Identify which cell holds the provided text, then report its (X, Y) central coordinate. 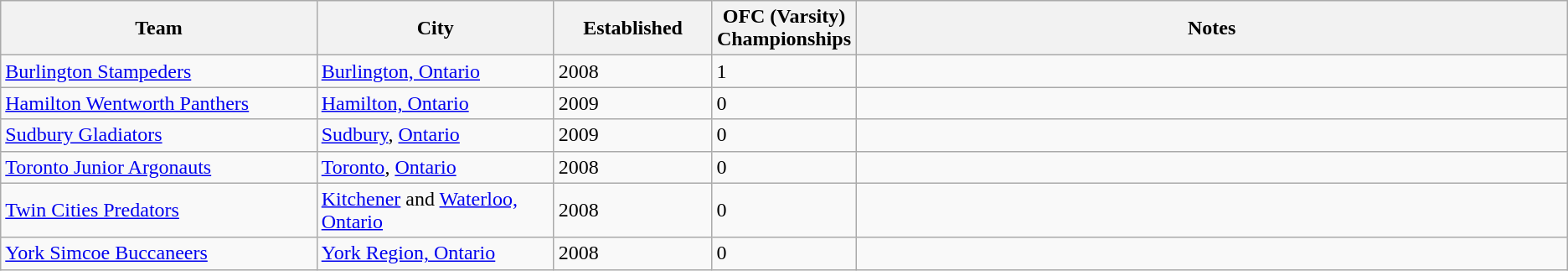
Toronto, Ontario (436, 167)
Team (159, 29)
Sudbury, Ontario (436, 135)
Hamilton Wentworth Panthers (159, 103)
Twin Cities Predators (159, 210)
Burlington Stampeders (159, 71)
1 (784, 71)
York Simcoe Buccaneers (159, 253)
Burlington, Ontario (436, 71)
Hamilton, Ontario (436, 103)
Kitchener and Waterloo, Ontario (436, 210)
City (436, 29)
Sudbury Gladiators (159, 135)
OFC (Varsity) Championships (784, 29)
Established (633, 29)
York Region, Ontario (436, 253)
Toronto Junior Argonauts (159, 167)
Notes (1211, 29)
